Provide the (x, y) coordinate of the cell's center where the given text is located.  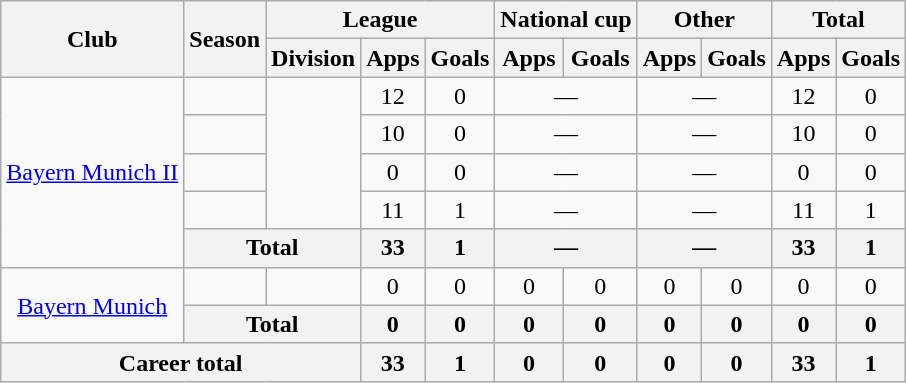
National cup (566, 20)
League (380, 20)
Bayern Munich II (92, 172)
Season (225, 39)
Career total (181, 362)
Division (314, 58)
Other (704, 20)
Club (92, 39)
Bayern Munich (92, 305)
